For the text-containing cell, return its midpoint in [x, y] coordinate format. 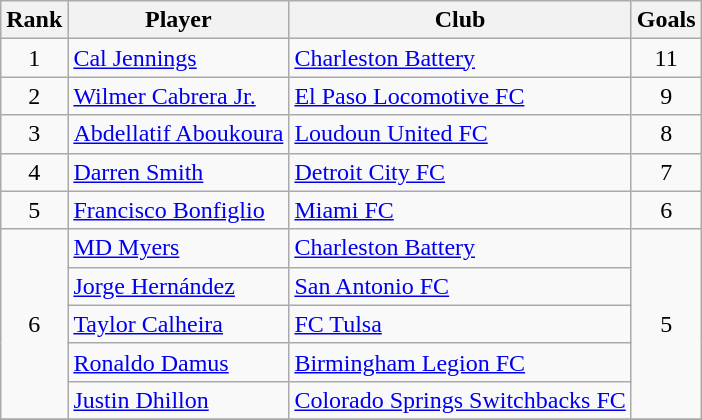
El Paso Locomotive FC [460, 96]
3 [34, 134]
1 [34, 58]
Rank [34, 20]
7 [666, 172]
11 [666, 58]
Goals [666, 20]
Player [178, 20]
Miami FC [460, 210]
Colorado Springs Switchbacks FC [460, 400]
Darren Smith [178, 172]
8 [666, 134]
2 [34, 96]
9 [666, 96]
Loudoun United FC [460, 134]
Club [460, 20]
Ronaldo Damus [178, 362]
Justin Dhillon [178, 400]
Taylor Calheira [178, 324]
4 [34, 172]
MD Myers [178, 248]
Cal Jennings [178, 58]
San Antonio FC [460, 286]
Wilmer Cabrera Jr. [178, 96]
Jorge Hernández [178, 286]
Francisco Bonfiglio [178, 210]
Abdellatif Aboukoura [178, 134]
FC Tulsa [460, 324]
Detroit City FC [460, 172]
Birmingham Legion FC [460, 362]
